Return [x, y] of the center of cell containing provided text 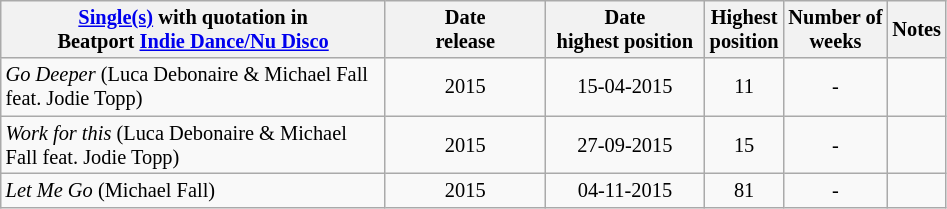
81 [744, 191]
Let Me Go (Michael Fall) [194, 191]
Work for this (Luca Debonaire & Michael Fall feat. Jodie Topp) [194, 145]
04-11-2015 [625, 191]
15 [744, 145]
Notes [916, 30]
Date release [465, 30]
Highestposition [744, 30]
27-09-2015 [625, 145]
Date highest position [625, 30]
15-04-2015 [625, 87]
11 [744, 87]
Number ofweeks [836, 30]
Go Deeper (Luca Debonaire & Michael Fall feat. Jodie Topp) [194, 87]
Single(s) with quotation in Beatport Indie Dance/Nu Disco [194, 30]
